Return the [X, Y] coordinate for the center point of the cell that contains the specified text.  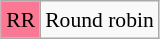
Round robin [100, 20]
RR [20, 20]
